Search for the cell housing the specified text and yield its [x, y] center coordinate. 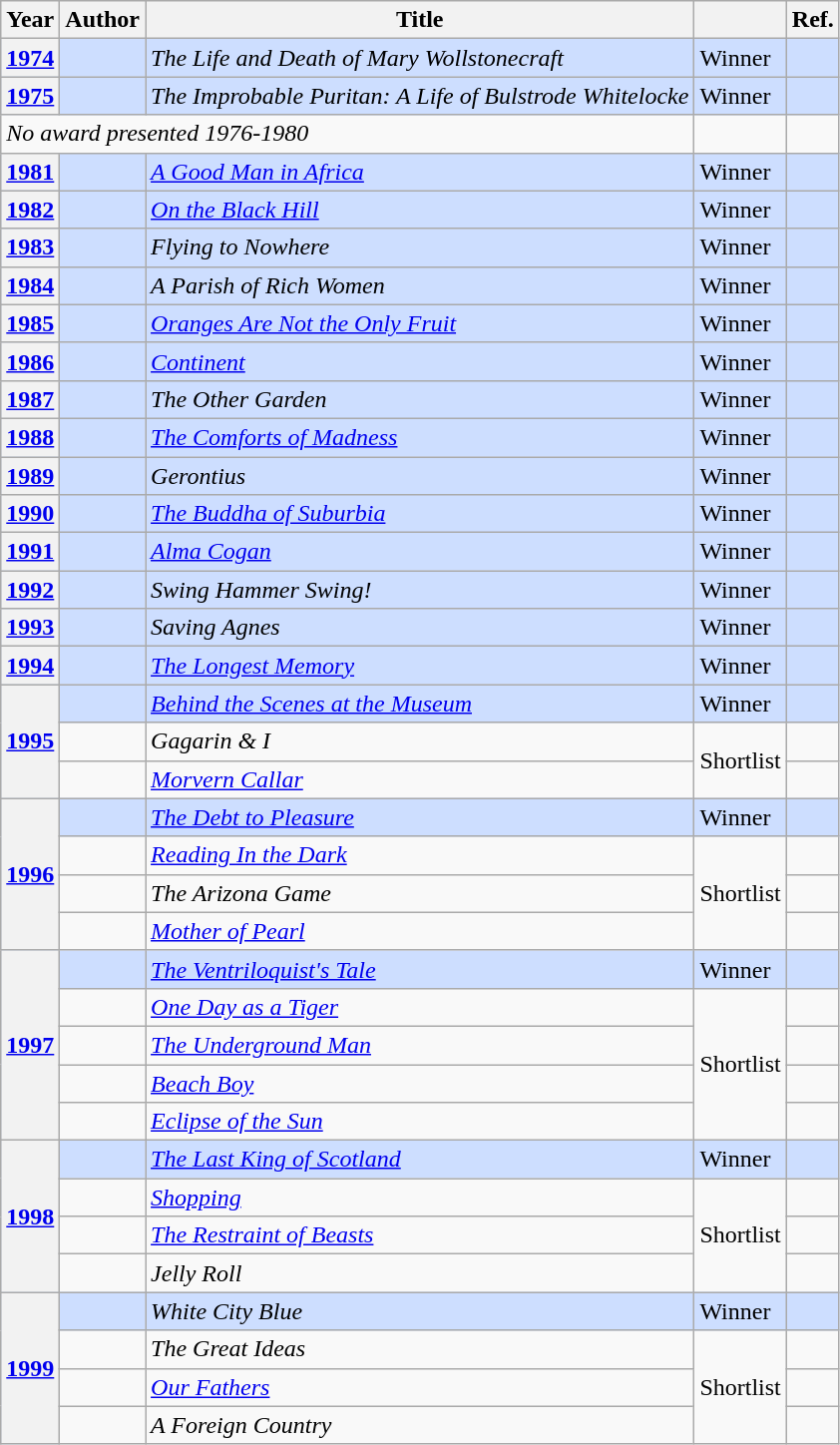
1990 [30, 514]
Eclipse of the Sun [420, 1122]
1985 [30, 323]
1984 [30, 285]
Jelly Roll [420, 1273]
White City Blue [420, 1311]
No award presented 1976-1980 [347, 134]
Year [30, 20]
The Debt to Pleasure [420, 817]
1986 [30, 361]
1975 [30, 96]
Reading In the Dark [420, 855]
The Last King of Scotland [420, 1160]
Gagarin & I [420, 741]
Our Fathers [420, 1387]
1996 [30, 874]
1997 [30, 1045]
The Life and Death of Mary Wollstonecraft [420, 58]
1988 [30, 437]
The Arizona Game [420, 893]
A Parish of Rich Women [420, 285]
The Ventriloquist's Tale [420, 969]
The Restraint of Beasts [420, 1235]
Saving Agnes [420, 628]
The Buddha of Suburbia [420, 514]
The Improbable Puritan: A Life of Bulstrode Whitelocke [420, 96]
The Underground Man [420, 1045]
A Foreign Country [420, 1425]
Flying to Nowhere [420, 247]
Mother of Pearl [420, 931]
Ref. [812, 20]
1995 [30, 741]
Title [420, 20]
The Great Ideas [420, 1349]
1981 [30, 172]
1974 [30, 58]
Swing Hammer Swing! [420, 590]
1987 [30, 399]
Behind the Scenes at the Museum [420, 704]
1994 [30, 666]
Continent [420, 361]
Gerontius [420, 476]
Morvern Callar [420, 779]
The Other Garden [420, 399]
1993 [30, 628]
Author [103, 20]
Oranges Are Not the Only Fruit [420, 323]
1983 [30, 247]
Shopping [420, 1198]
The Longest Memory [420, 666]
A Good Man in Africa [420, 172]
1998 [30, 1216]
1992 [30, 590]
On the Black Hill [420, 210]
1989 [30, 476]
1999 [30, 1368]
The Comforts of Madness [420, 437]
1982 [30, 210]
1991 [30, 552]
Beach Boy [420, 1083]
Alma Cogan [420, 552]
One Day as a Tiger [420, 1007]
